Capture the cell that displays the provided text and extract its (x, y) central coordinate. 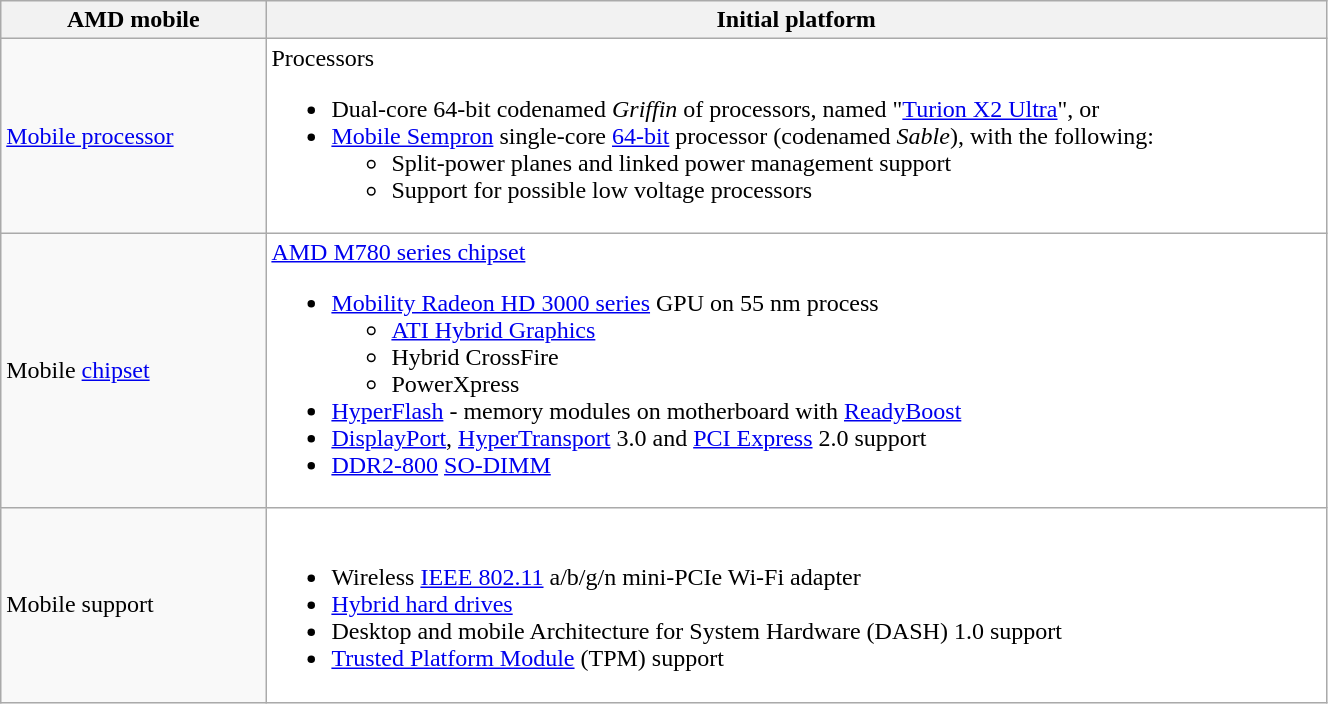
Mobile chipset (134, 370)
AMD mobile (134, 20)
Initial platform (796, 20)
Mobile processor (134, 136)
Mobile support (134, 605)
